Provide the [x, y] coordinate of the cell's center where the given text is located.  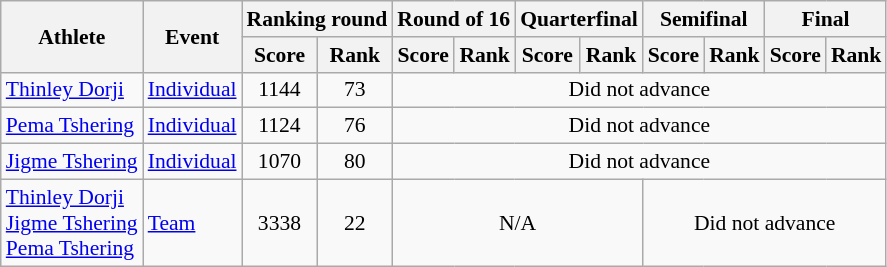
Thinley Dorji [72, 90]
1124 [280, 126]
76 [354, 126]
Final [826, 19]
22 [354, 222]
Quarterfinal [579, 19]
Jigme Tshering [72, 162]
Ranking round [318, 19]
Thinley DorjiJigme Tshering Pema Tshering [72, 222]
1144 [280, 90]
Athlete [72, 36]
80 [354, 162]
Team [192, 222]
Round of 16 [454, 19]
73 [354, 90]
Event [192, 36]
1070 [280, 162]
Pema Tshering [72, 126]
Semifinal [704, 19]
3338 [280, 222]
N/A [518, 222]
